Return (X, Y) of the center of cell containing provided text 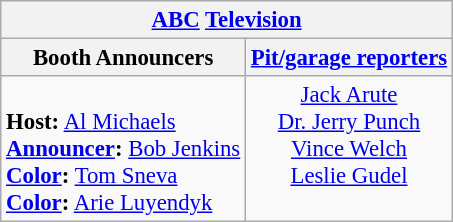
Pit/garage reporters (350, 58)
ABC Television (227, 20)
Booth Announcers (124, 58)
Host: Al Michaels Announcer: Bob Jenkins Color: Tom Sneva Color: Arie Luyendyk (124, 149)
Jack AruteDr. Jerry PunchVince WelchLeslie Gudel (350, 149)
